Return (x, y) of the center of cell containing provided text 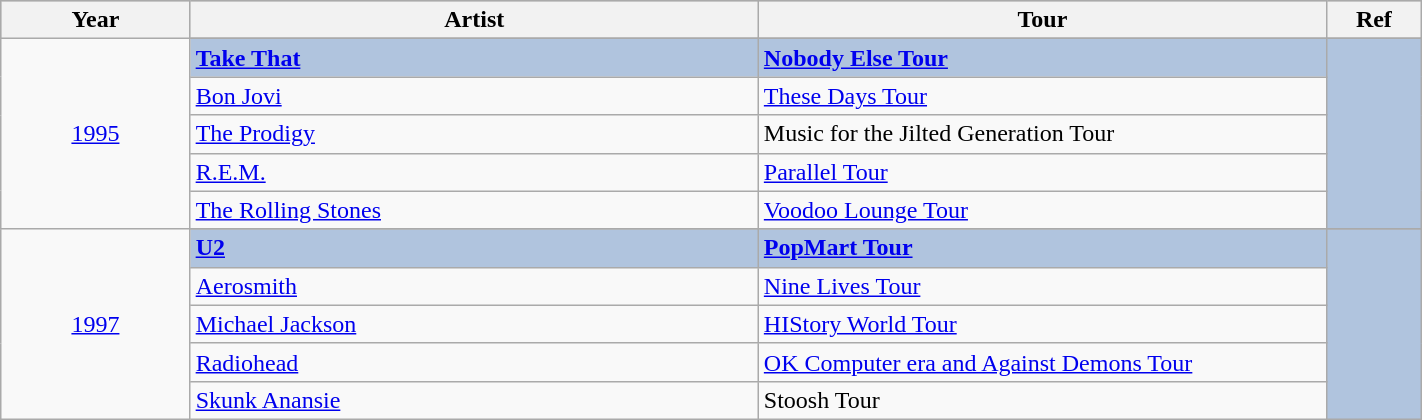
Take That (474, 58)
Year (96, 20)
R.E.M. (474, 172)
Voodoo Lounge Tour (1042, 210)
1997 (96, 324)
OK Computer era and Against Demons Tour (1042, 362)
These Days Tour (1042, 96)
Ref (1374, 20)
Nine Lives Tour (1042, 286)
PopMart Tour (1042, 248)
Radiohead (474, 362)
Parallel Tour (1042, 172)
Aerosmith (474, 286)
Artist (474, 20)
Skunk Anansie (474, 400)
1995 (96, 134)
The Prodigy (474, 134)
Michael Jackson (474, 324)
Music for the Jilted Generation Tour (1042, 134)
HIStory World Tour (1042, 324)
Bon Jovi (474, 96)
Nobody Else Tour (1042, 58)
U2 (474, 248)
Stoosh Tour (1042, 400)
Tour (1042, 20)
The Rolling Stones (474, 210)
